Find where the given text appears and provide that cell's center as [X, Y] coordinate. 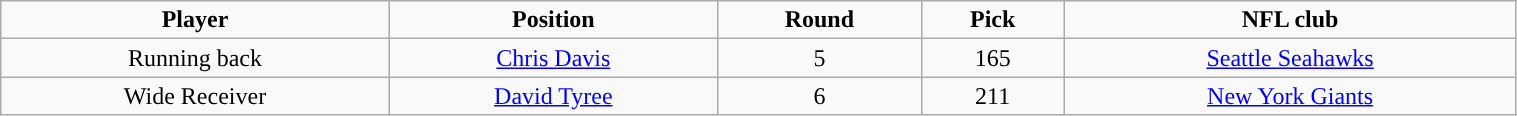
5 [819, 58]
6 [819, 96]
Player [195, 20]
David Tyree [553, 96]
211 [992, 96]
NFL club [1290, 20]
New York Giants [1290, 96]
Wide Receiver [195, 96]
Running back [195, 58]
165 [992, 58]
Chris Davis [553, 58]
Seattle Seahawks [1290, 58]
Pick [992, 20]
Round [819, 20]
Position [553, 20]
